Extract the (x, y) coordinate from the center of the cell holding the provided text.  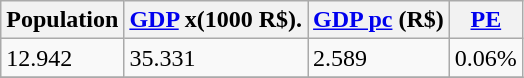
35.331 (216, 58)
GDP pc (R$) (379, 20)
GDP x(1000 R$). (216, 20)
0.06% (486, 58)
2.589 (379, 58)
Population (62, 20)
12.942 (62, 58)
PE (486, 20)
